Capture the cell that displays the provided text and extract its (X, Y) central coordinate. 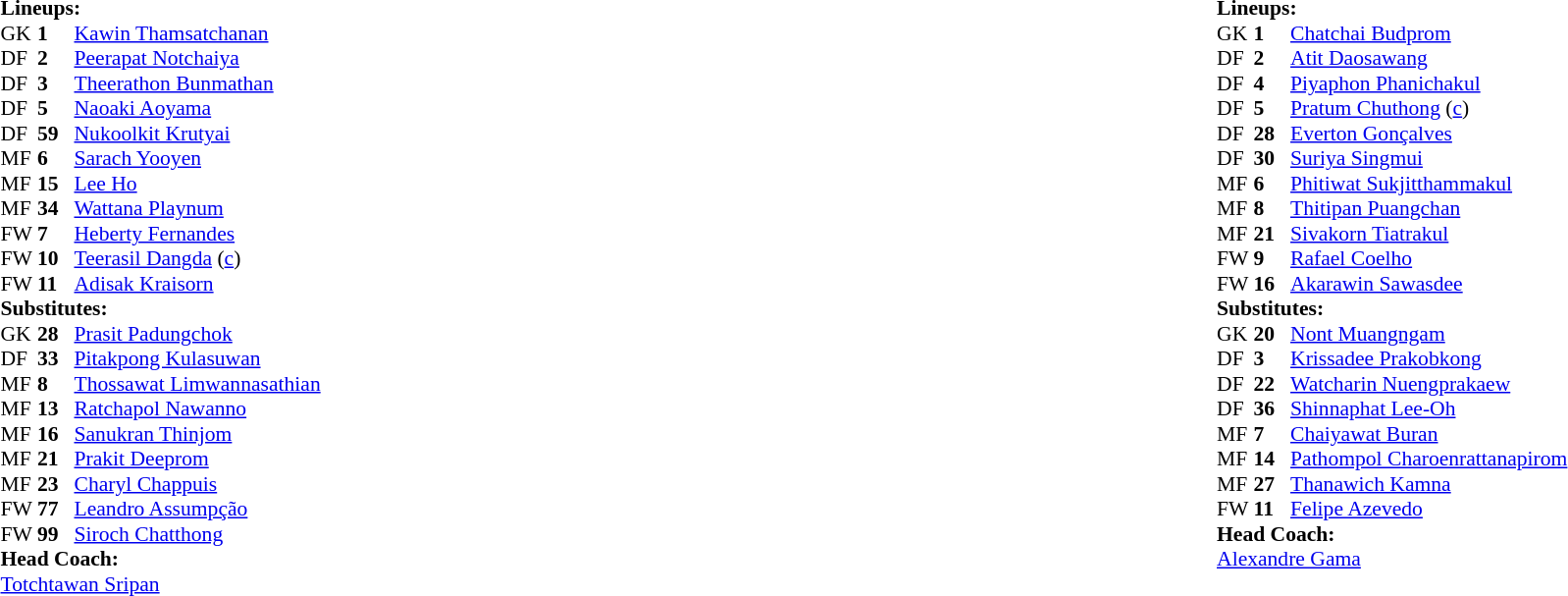
Prakit Deeprom (198, 459)
Siroch Chatthong (198, 534)
Ratchapol Nawanno (198, 409)
Suriya Singmui (1429, 158)
Piyaphon Phanichakul (1429, 83)
Chaiyawat Buran (1429, 434)
Theerathon Bunmathan (198, 83)
Peerapat Notchaiya (198, 58)
Wattana Playnum (198, 209)
36 (1273, 409)
Lee Ho (198, 184)
33 (56, 358)
Kawin Thamsatchanan (198, 33)
Everton Gonçalves (1429, 134)
Naoaki Aoyama (198, 109)
Nont Muangngam (1429, 334)
Phitiwat Sukjitthammakul (1429, 184)
Pratum Chuthong (c) (1429, 109)
Alexandre Gama (1391, 559)
14 (1273, 459)
27 (1273, 484)
Heberty Fernandes (198, 234)
Sivakorn Tiatrakul (1429, 234)
Leandro Assumpção (198, 510)
4 (1273, 83)
Pathompol Charoenrattanapirom (1429, 459)
Thanawich Kamna (1429, 484)
Adisak Kraisorn (198, 284)
Nukoolkit Krutyai (198, 134)
Sarach Yooyen (198, 158)
Thitipan Puangchan (1429, 209)
Prasit Padungchok (198, 334)
Teerasil Dangda (c) (198, 258)
Thossawat Limwannasathian (198, 384)
Rafael Coelho (1429, 258)
20 (1273, 334)
22 (1273, 384)
77 (56, 510)
Akarawin Sawasdee (1429, 284)
Shinnaphat Lee-Oh (1429, 409)
Charyl Chappuis (198, 484)
Watcharin Nuengprakaew (1429, 384)
10 (56, 258)
Sanukran Thinjom (198, 434)
30 (1273, 158)
Krissadee Prakobkong (1429, 358)
34 (56, 209)
59 (56, 134)
Felipe Azevedo (1429, 510)
Pitakpong Kulasuwan (198, 358)
15 (56, 184)
9 (1273, 258)
Chatchai Budprom (1429, 33)
Atit Daosawang (1429, 58)
23 (56, 484)
99 (56, 534)
13 (56, 409)
